Extract the [X, Y] coordinate from the center of the cell holding the provided text.  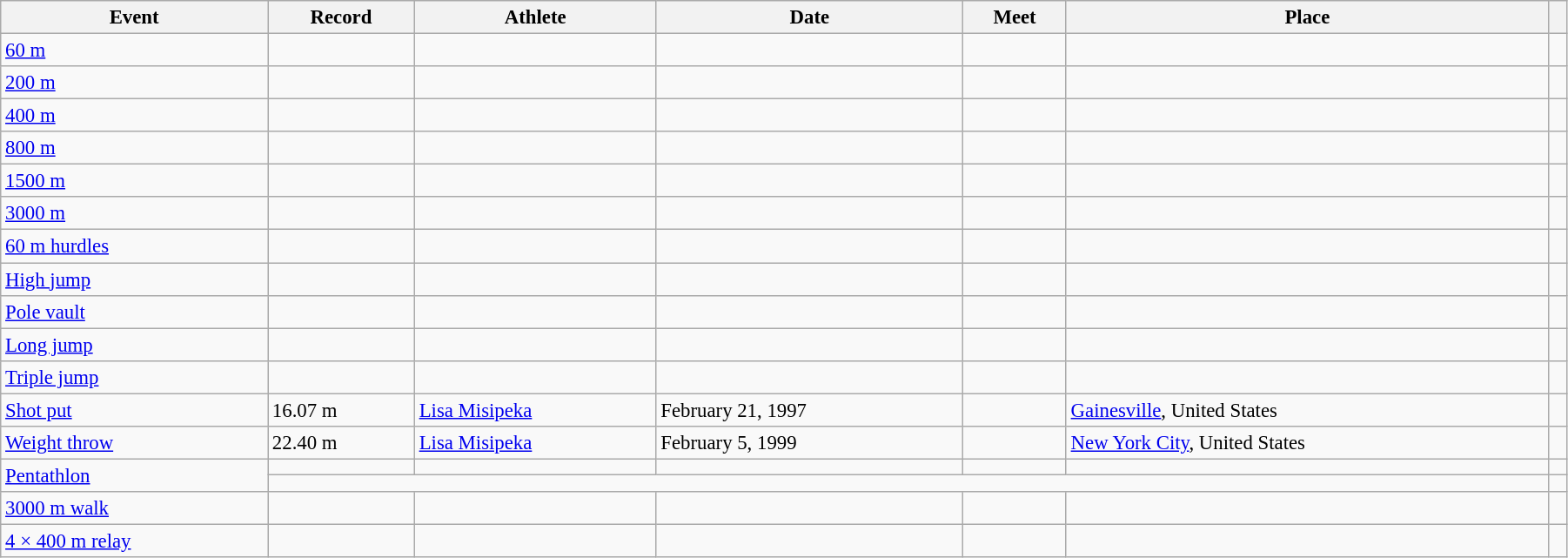
1500 m [134, 181]
200 m [134, 83]
Event [134, 17]
16.07 m [341, 410]
Gainesville, United States [1307, 410]
3000 m [134, 213]
Record [341, 17]
22.40 m [341, 443]
60 m [134, 50]
400 m [134, 116]
Long jump [134, 345]
Athlete [535, 17]
Triple jump [134, 377]
Meet [1015, 17]
800 m [134, 148]
February 5, 1999 [809, 443]
Weight throw [134, 443]
New York City, United States [1307, 443]
Pole vault [134, 312]
Date [809, 17]
Pentathlon [134, 475]
Shot put [134, 410]
February 21, 1997 [809, 410]
4 × 400 m relay [134, 541]
60 m hurdles [134, 246]
Place [1307, 17]
High jump [134, 279]
3000 m walk [134, 508]
